Determine the [X, Y] coordinate at the center of the cell enclosing the given text.  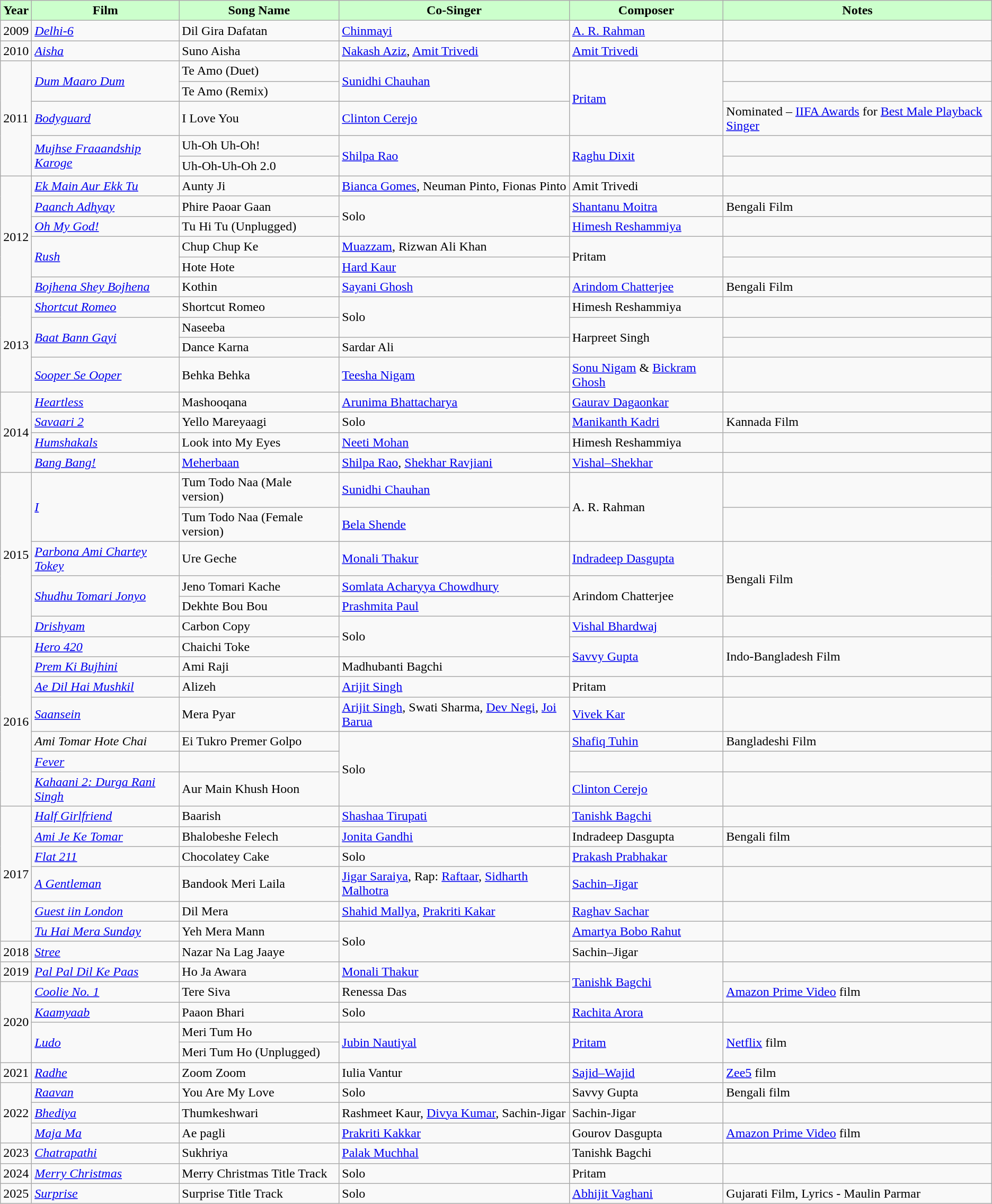
Shahid Mallya, Prakriti Kakar [454, 911]
Pal Pal Dil Ke Paas [105, 971]
2014 [16, 432]
Gourov Dasgupta [646, 1133]
Jigar Saraiya, Rap: Raftaar, Sidharth Malhotra [454, 884]
Ei Tukro Premer Golpo [259, 742]
Hero 420 [105, 647]
Meri Tum Ho [259, 1032]
I [105, 507]
Oh My God! [105, 226]
Guest iin London [105, 911]
2022 [16, 1113]
Sachin-Jigar [646, 1113]
Surprise Title Track [259, 1193]
Meri Tum Ho (Unplugged) [259, 1053]
Humshakals [105, 442]
Alizeh [259, 687]
Prem Ki Bujhini [105, 667]
Bang Bang! [105, 462]
Coolie No. 1 [105, 992]
Paaon Bhari [259, 1012]
Sajid–Wajid [646, 1073]
Fever [105, 762]
Delhi-6 [105, 31]
Ami Tomar Hote Chai [105, 742]
Mashooqana [259, 402]
Bianca Gomes, Neuman Pinto, Fionas Pinto [454, 186]
Manikanth Kadri [646, 422]
Dance Karna [259, 347]
Ami Raji [259, 667]
I Love You [259, 119]
Raghu Dixit [646, 156]
Shilpa Rao [454, 156]
Look into My Eyes [259, 442]
Carbon Copy [259, 626]
Dekhte Bou Bou [259, 606]
Half Girlfriend [105, 816]
Prakash Prabhakar [646, 857]
Shudhu Tomari Jonyo [105, 596]
Kahaani 2: Durga Rani Singh [105, 789]
2015 [16, 554]
Chatrapathi [105, 1153]
Jeno Tomari Kache [259, 586]
Merry Christmas [105, 1173]
Kothin [259, 287]
Maja Ma [105, 1133]
Rush [105, 256]
Tum Todo Naa (Male version) [259, 489]
Bhalobeshe Felech [259, 836]
Co-Singer [454, 11]
Mujhse Fraaandship Karoge [105, 156]
Notes [857, 11]
Vishal Bhardwaj [646, 626]
Sayani Ghosh [454, 287]
2010 [16, 51]
Indo-Bangladesh Film [857, 657]
Mera Pyar [259, 714]
Chocolatey Cake [259, 857]
Uh-Oh-Uh-Oh 2.0 [259, 166]
Vishal–Shekhar [646, 462]
Neeti Mohan [454, 442]
Muazzam, Rizwan Ali Khan [454, 246]
Te Amo (Remix) [259, 91]
Raghav Sachar [646, 911]
Palak Muchhal [454, 1153]
Jonita Gandhi [454, 836]
Prashmita Paul [454, 606]
Nakash Aziz, Amit Trivedi [454, 51]
Iulia Vantur [454, 1073]
Ami Je Ke Tomar [105, 836]
Vivek Kar [646, 714]
Zee5 film [857, 1073]
2025 [16, 1193]
Tu Hai Mera Sunday [105, 931]
Suno Aisha [259, 51]
Flat 211 [105, 857]
2016 [16, 721]
Amartya Bobo Rahut [646, 931]
Chinmayi [454, 31]
2011 [16, 119]
Bojhena Shey Bojhena [105, 287]
Gaurav Dagaonkar [646, 402]
2013 [16, 344]
Drishyam [105, 626]
Rachita Arora [646, 1012]
Jubin Nautiyal [454, 1042]
You Are My Love [259, 1093]
2023 [16, 1153]
2012 [16, 236]
Heartless [105, 402]
Savaari 2 [105, 422]
Aunty Ji [259, 186]
Te Amo (Duet) [259, 71]
Meherbaan [259, 462]
Ae pagli [259, 1133]
2020 [16, 1022]
Shantanu Moitra [646, 206]
Hote Hote [259, 266]
Merry Christmas Title Track [259, 1173]
Dil Mera [259, 911]
Harpreet Singh [646, 337]
Tere Siva [259, 992]
Film [105, 11]
Parbona Ami Chartey Tokey [105, 558]
Hard Kaur [454, 266]
Surprise [105, 1193]
Phire Paoar Gaan [259, 206]
Tum Todo Naa (Female version) [259, 524]
Teesha Nigam [454, 375]
2021 [16, 1073]
Raavan [105, 1093]
Yeh Mera Mann [259, 931]
Behka Behka [259, 375]
2024 [16, 1173]
Dil Gira Dafatan [259, 31]
Prakriti Kakkar [454, 1133]
Ure Geche [259, 558]
Shafiq Tuhin [646, 742]
Song Name [259, 11]
Aur Main Khush Hoon [259, 789]
Bandook Meri Laila [259, 884]
Renessa Das [454, 992]
Baat Bann Gayi [105, 337]
Year [16, 11]
Baarish [259, 816]
2017 [16, 874]
Rashmeet Kaur, Divya Kumar, Sachin-Jigar [454, 1113]
A Gentleman [105, 884]
Aisha [105, 51]
2019 [16, 971]
Naseeba [259, 327]
Somlata Acharyya Chowdhury [454, 586]
Chup Chup Ke [259, 246]
Shashaa Tirupati [454, 816]
Kannada Film [857, 422]
Radhe [105, 1073]
Gujarati Film, Lyrics - Maulin Parmar [857, 1193]
Ludo [105, 1042]
Bangladeshi Film [857, 742]
Stree [105, 951]
Arijit Singh [454, 687]
Shilpa Rao, Shekhar Ravjiani [454, 462]
Tu Hi Tu (Unplugged) [259, 226]
Ho Ja Awara [259, 971]
Yello Mareyaagi [259, 422]
Nazar Na Lag Jaaye [259, 951]
Zoom Zoom [259, 1073]
Arijit Singh, Swati Sharma, Dev Negi, Joi Barua [454, 714]
Madhubanti Bagchi [454, 667]
Saansein [105, 714]
Bodyguard [105, 119]
Sardar Ali [454, 347]
Sooper Se Ooper [105, 375]
Netflix film [857, 1042]
Composer [646, 11]
Abhijit Vaghani [646, 1193]
Chaichi Toke [259, 647]
Ae Dil Hai Mushkil [105, 687]
Paanch Adhyay [105, 206]
Sukhriya [259, 1153]
Arunima Bhattacharya [454, 402]
Sonu Nigam & Bickram Ghosh [646, 375]
2009 [16, 31]
Bela Shende [454, 524]
Uh-Oh Uh-Oh! [259, 146]
Bhediya [105, 1113]
2018 [16, 951]
Thumkeshwari [259, 1113]
Ek Main Aur Ekk Tu [105, 186]
Dum Maaro Dum [105, 81]
Nominated – IIFA Awards for Best Male Playback Singer [857, 119]
Kaamyaab [105, 1012]
